Provide the (x, y) coordinate of the cell's center where the given text is located.  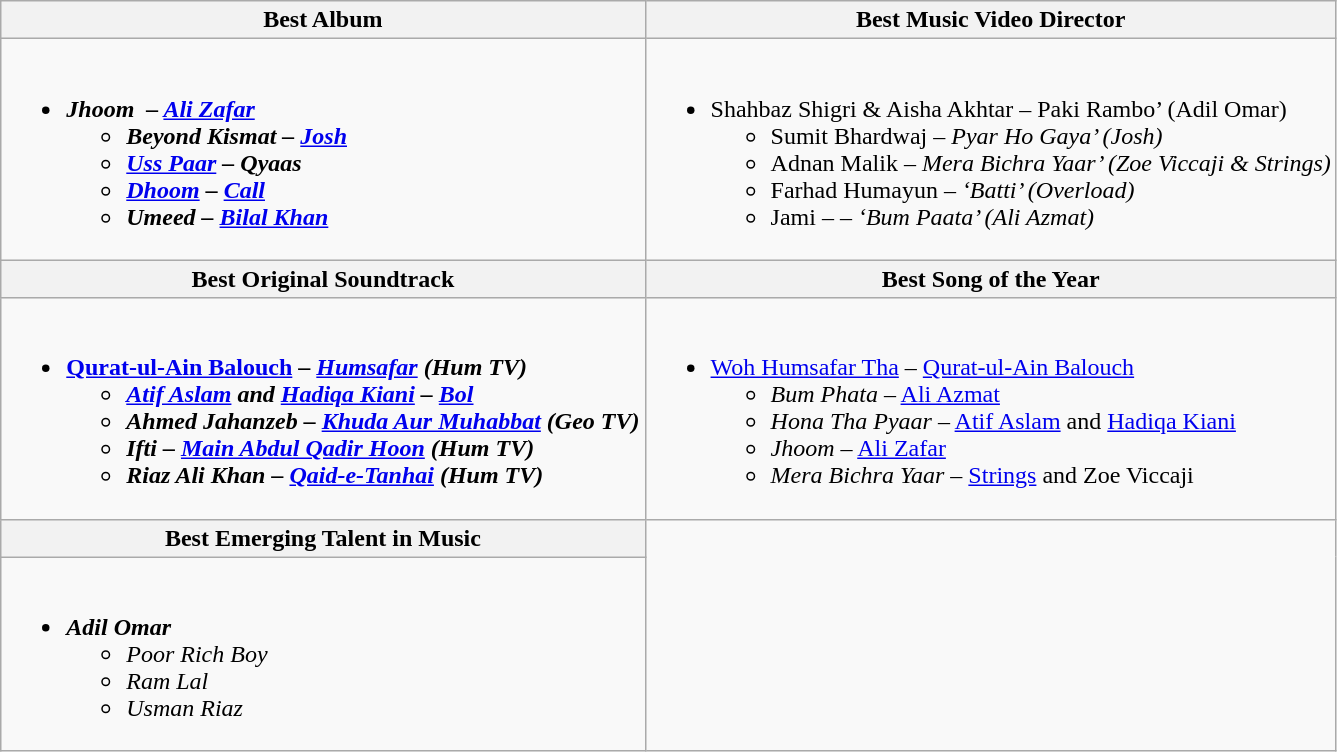
Best Music Video Director (990, 20)
Best Song of the Year (990, 279)
Best Original Soundtrack (323, 279)
Jhoom – Ali ZafarBeyond Kismat – JoshUss Paar – QyaasDhoom – CallUmeed – Bilal Khan (323, 150)
Best Emerging Talent in Music (323, 538)
Best Album (323, 20)
Adil OmarPoor Rich BoyRam LalUsman Riaz (323, 654)
